Detect which cell encompasses the target text, then output its (X, Y) center coordinate. 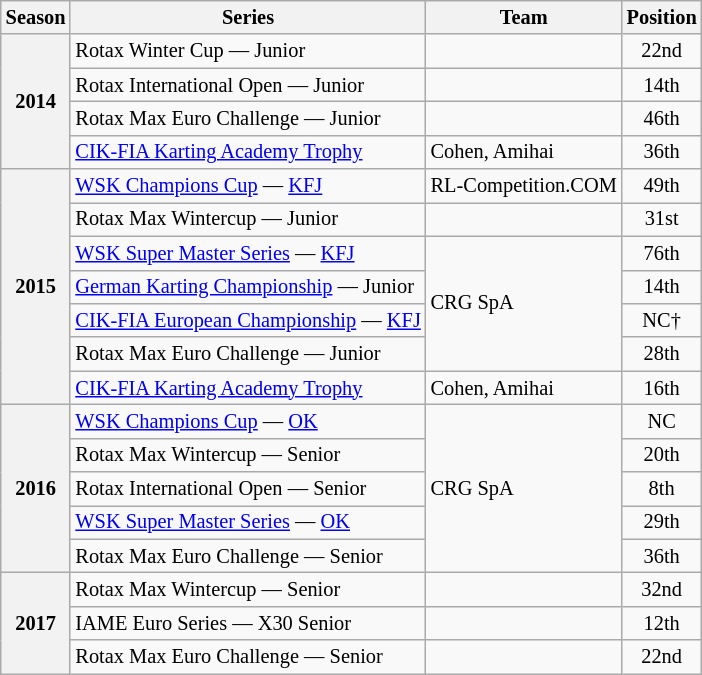
Position (662, 17)
76th (662, 253)
NC† (662, 320)
8th (662, 489)
Series (248, 17)
Rotax Winter Cup — Junior (248, 51)
Rotax International Open — Junior (248, 85)
28th (662, 354)
CIK-FIA European Championship — KFJ (248, 320)
31st (662, 219)
WSK Champions Cup — OK (248, 421)
Team (524, 17)
NC (662, 421)
German Karting Championship — Junior (248, 287)
Rotax Max Wintercup — Junior (248, 219)
2017 (36, 622)
2015 (36, 287)
49th (662, 186)
2014 (36, 102)
WSK Champions Cup — KFJ (248, 186)
2016 (36, 488)
20th (662, 455)
32nd (662, 589)
12th (662, 623)
WSK Super Master Series — KFJ (248, 253)
46th (662, 118)
29th (662, 522)
Rotax International Open — Senior (248, 489)
WSK Super Master Series — OK (248, 522)
Season (36, 17)
16th (662, 388)
IAME Euro Series — X30 Senior (248, 623)
RL-Competition.COM (524, 186)
